Return [X, Y] of the center of cell containing provided text 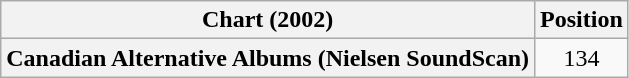
Position [582, 20]
134 [582, 58]
Canadian Alternative Albums (Nielsen SoundScan) [268, 58]
Chart (2002) [268, 20]
